Locate the cell with the specified text and output its (X, Y) center coordinate. 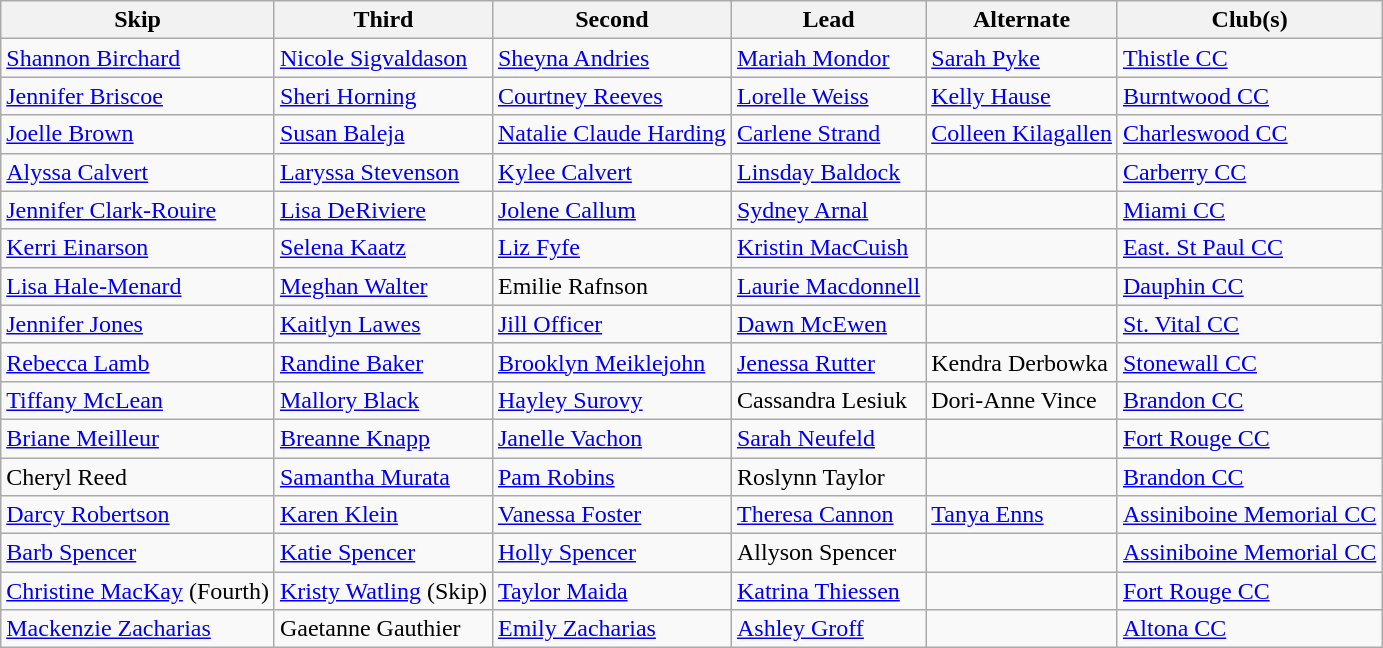
Susan Baleja (383, 134)
Dauphin CC (1249, 286)
Kaitlyn Lawes (383, 324)
Jolene Callum (612, 210)
Theresa Cannon (828, 515)
Lisa DeRiviere (383, 210)
Jennifer Briscoe (138, 96)
Courtney Reeves (612, 96)
Dawn McEwen (828, 324)
Mackenzie Zacharias (138, 629)
Kendra Derbowka (1022, 362)
Janelle Vachon (612, 438)
St. Vital CC (1249, 324)
Katie Spencer (383, 553)
Club(s) (1249, 20)
Second (612, 20)
Charleswood CC (1249, 134)
Laurie Macdonnell (828, 286)
Carlene Strand (828, 134)
Kerri Einarson (138, 248)
Selena Kaatz (383, 248)
Altona CC (1249, 629)
Taylor Maida (612, 591)
Liz Fyfe (612, 248)
Karen Klein (383, 515)
Jenessa Rutter (828, 362)
Stonewall CC (1249, 362)
Christine MacKay (Fourth) (138, 591)
Kristin MacCuish (828, 248)
Nicole Sigvaldason (383, 58)
Lisa Hale-Menard (138, 286)
Vanessa Foster (612, 515)
Jennifer Clark-Rouire (138, 210)
Mallory Black (383, 400)
East. St Paul CC (1249, 248)
Sheyna Andries (612, 58)
Kylee Calvert (612, 172)
Meghan Walter (383, 286)
Emily Zacharias (612, 629)
Sheri Horning (383, 96)
Sarah Pyke (1022, 58)
Gaetanne Gauthier (383, 629)
Pam Robins (612, 477)
Joelle Brown (138, 134)
Hayley Surovy (612, 400)
Cheryl Reed (138, 477)
Samantha Murata (383, 477)
Cassandra Lesiuk (828, 400)
Brooklyn Meiklejohn (612, 362)
Kelly Hause (1022, 96)
Katrina Thiessen (828, 591)
Breanne Knapp (383, 438)
Shannon Birchard (138, 58)
Sarah Neufeld (828, 438)
Briane Meilleur (138, 438)
Mariah Mondor (828, 58)
Colleen Kilagallen (1022, 134)
Jennifer Jones (138, 324)
Tanya Enns (1022, 515)
Alternate (1022, 20)
Rebecca Lamb (138, 362)
Holly Spencer (612, 553)
Skip (138, 20)
Dori-Anne Vince (1022, 400)
Darcy Robertson (138, 515)
Ashley Groff (828, 629)
Lead (828, 20)
Natalie Claude Harding (612, 134)
Tiffany McLean (138, 400)
Emilie Rafnson (612, 286)
Laryssa Stevenson (383, 172)
Miami CC (1249, 210)
Thistle CC (1249, 58)
Sydney Arnal (828, 210)
Jill Officer (612, 324)
Barb Spencer (138, 553)
Alyssa Calvert (138, 172)
Kristy Watling (Skip) (383, 591)
Lorelle Weiss (828, 96)
Linsday Baldock (828, 172)
Carberry CC (1249, 172)
Randine Baker (383, 362)
Roslynn Taylor (828, 477)
Burntwood CC (1249, 96)
Allyson Spencer (828, 553)
Third (383, 20)
